Extract the (x, y) coordinate from the center of the cell holding the provided text.  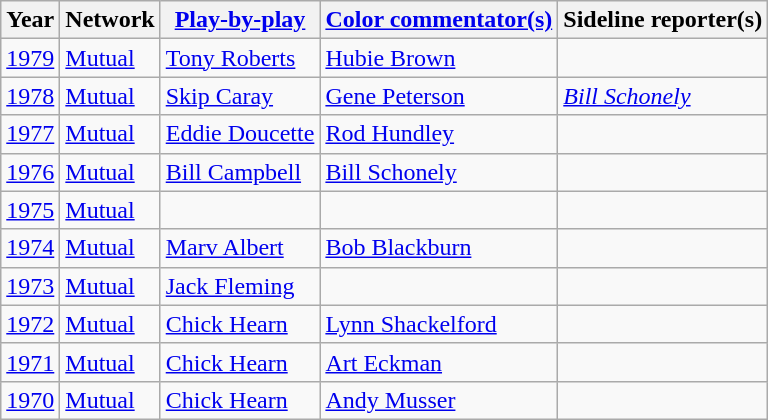
1975 (30, 210)
1973 (30, 286)
Jack Fleming (240, 286)
1974 (30, 248)
1971 (30, 362)
1978 (30, 96)
Rod Hundley (439, 134)
Play-by-play (240, 20)
Gene Peterson (439, 96)
Year (30, 20)
Eddie Doucette (240, 134)
1972 (30, 324)
Tony Roberts (240, 58)
Sideline reporter(s) (663, 20)
1976 (30, 172)
Bob Blackburn (439, 248)
Hubie Brown (439, 58)
Art Eckman (439, 362)
1979 (30, 58)
1977 (30, 134)
Andy Musser (439, 400)
Bill Campbell (240, 172)
Network (110, 20)
Lynn Shackelford (439, 324)
Marv Albert (240, 248)
Color commentator(s) (439, 20)
Skip Caray (240, 96)
1970 (30, 400)
